Return the (X, Y) coordinate for the center point of the cell that contains the specified text.  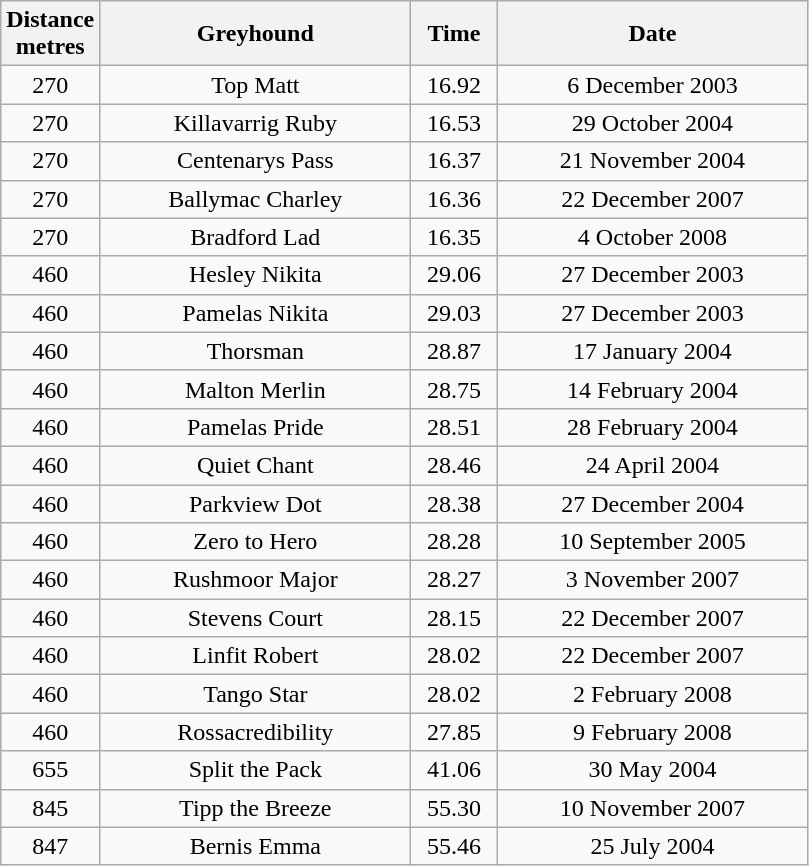
Parkview Dot (256, 503)
41.06 (454, 770)
Distance metres (50, 34)
27.85 (454, 732)
Rushmoor Major (256, 580)
9 February 2008 (652, 732)
Top Matt (256, 85)
28.51 (454, 427)
Quiet Chant (256, 465)
28 February 2004 (652, 427)
845 (50, 808)
21 November 2004 (652, 161)
Tango Star (256, 694)
6 December 2003 (652, 85)
25 July 2004 (652, 846)
Date (652, 34)
Stevens Court (256, 618)
28.28 (454, 542)
28.46 (454, 465)
29.06 (454, 275)
10 November 2007 (652, 808)
Killavarrig Ruby (256, 123)
16.92 (454, 85)
28.15 (454, 618)
Bradford Lad (256, 237)
Centenarys Pass (256, 161)
Tipp the Breeze (256, 808)
Pamelas Nikita (256, 313)
655 (50, 770)
Zero to Hero (256, 542)
14 February 2004 (652, 389)
3 November 2007 (652, 580)
16.36 (454, 199)
2 February 2008 (652, 694)
30 May 2004 (652, 770)
24 April 2004 (652, 465)
28.27 (454, 580)
Thorsman (256, 351)
Time (454, 34)
17 January 2004 (652, 351)
Greyhound (256, 34)
Split the Pack (256, 770)
55.30 (454, 808)
Linfit Robert (256, 656)
28.38 (454, 503)
27 December 2004 (652, 503)
28.87 (454, 351)
847 (50, 846)
10 September 2005 (652, 542)
16.35 (454, 237)
Rossacredibility (256, 732)
4 October 2008 (652, 237)
Hesley Nikita (256, 275)
28.75 (454, 389)
29 October 2004 (652, 123)
16.53 (454, 123)
Pamelas Pride (256, 427)
Bernis Emma (256, 846)
Malton Merlin (256, 389)
29.03 (454, 313)
55.46 (454, 846)
Ballymac Charley (256, 199)
16.37 (454, 161)
